Return the [x, y] coordinate for the center point of the cell that contains the specified text.  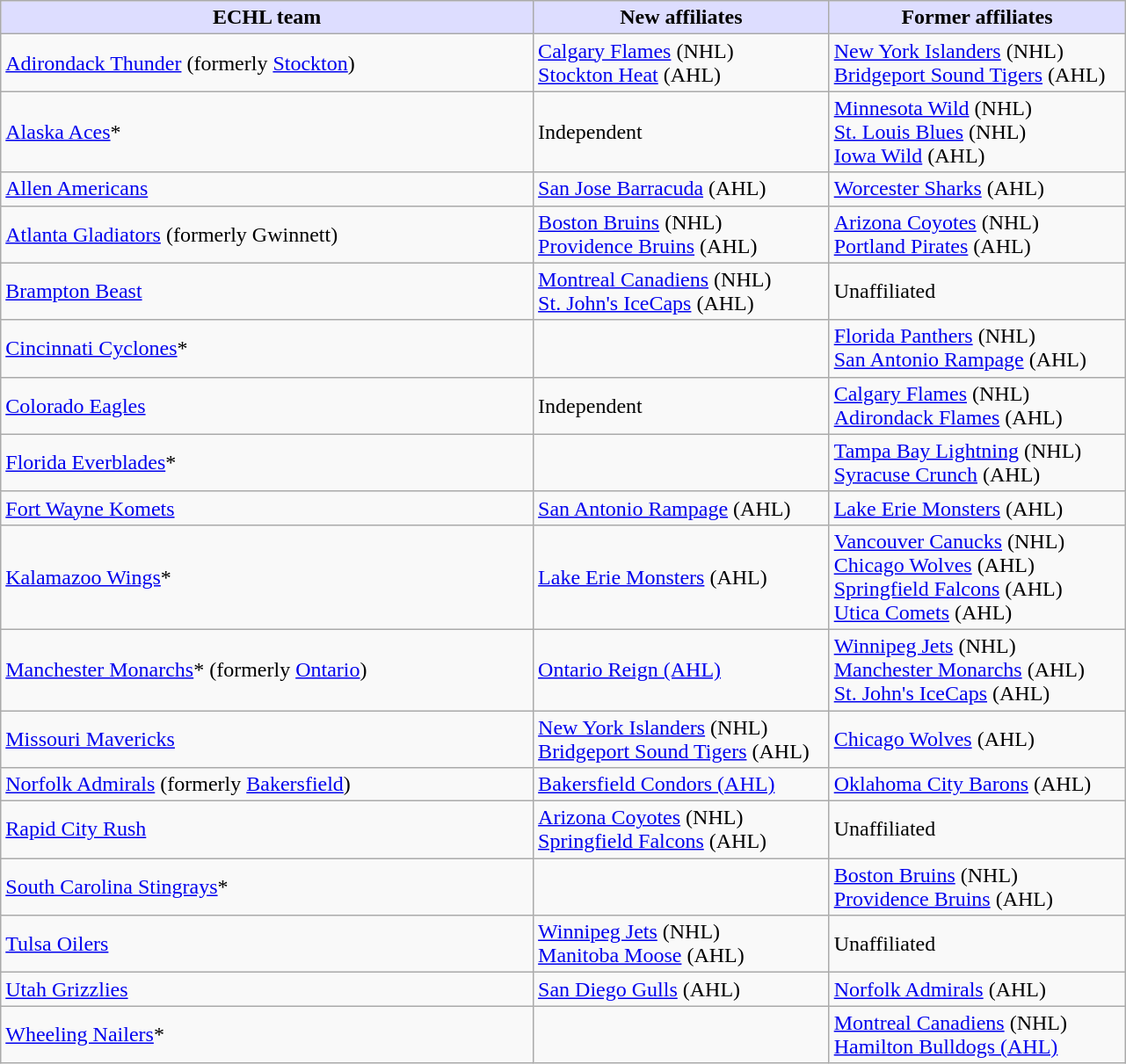
Calgary Flames (NHL)Stockton Heat (AHL) [682, 63]
Atlanta Gladiators (formerly Gwinnett) [267, 234]
Norfolk Admirals (formerly Bakersfield) [267, 785]
Wheeling Nailers* [267, 1035]
Adirondack Thunder (formerly Stockton) [267, 63]
Chicago Wolves (AHL) [977, 738]
Vancouver Canucks (NHL)Chicago Wolves (AHL)Springfield Falcons (AHL)Utica Comets (AHL) [977, 576]
New affiliates [682, 18]
Oklahoma City Barons (AHL) [977, 785]
Ontario Reign (AHL) [682, 670]
Calgary Flames (NHL)Adirondack Flames (AHL) [977, 406]
San Jose Barracuda (AHL) [682, 189]
Former affiliates [977, 18]
Brampton Beast [267, 292]
Florida Panthers (NHL)San Antonio Rampage (AHL) [977, 348]
Minnesota Wild (NHL)St. Louis Blues (NHL)Iowa Wild (AHL) [977, 132]
Bakersfield Condors (AHL) [682, 785]
Montreal Canadiens (NHL)Hamilton Bulldogs (AHL) [977, 1035]
Worcester Sharks (AHL) [977, 189]
Winnipeg Jets (NHL)Manitoba Moose (AHL) [682, 944]
Fort Wayne Komets [267, 508]
Florida Everblades* [267, 462]
San Diego Gulls (AHL) [682, 989]
Arizona Coyotes (NHL)Portland Pirates (AHL) [977, 234]
Norfolk Admirals (AHL) [977, 989]
Tampa Bay Lightning (NHL)Syracuse Crunch (AHL) [977, 462]
Alaska Aces* [267, 132]
Allen Americans [267, 189]
ECHL team [267, 18]
South Carolina Stingrays* [267, 887]
Winnipeg Jets (NHL)Manchester Monarchs (AHL)St. John's IceCaps (AHL) [977, 670]
Arizona Coyotes (NHL)Springfield Falcons (AHL) [682, 829]
Tulsa Oilers [267, 944]
Montreal Canadiens (NHL)St. John's IceCaps (AHL) [682, 292]
Rapid City Rush [267, 829]
Cincinnati Cyclones* [267, 348]
San Antonio Rampage (AHL) [682, 508]
Utah Grizzlies [267, 989]
Manchester Monarchs* (formerly Ontario) [267, 670]
Missouri Mavericks [267, 738]
Kalamazoo Wings* [267, 576]
Colorado Eagles [267, 406]
